Return [X, Y] of the center of cell containing provided text 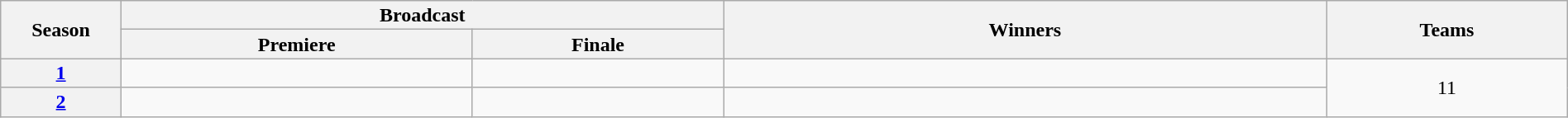
Finale [598, 45]
11 [1447, 87]
Season [61, 30]
Teams [1447, 30]
Winners [1025, 30]
2 [61, 102]
Broadcast [422, 15]
1 [61, 73]
Premiere [296, 45]
